Determine the [X, Y] coordinate at the center of the cell enclosing the given text.  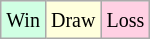
Loss [126, 20]
Draw [72, 20]
Win [24, 20]
